Scan for the cell matching the given text and deliver its [x, y] coordinate at center. 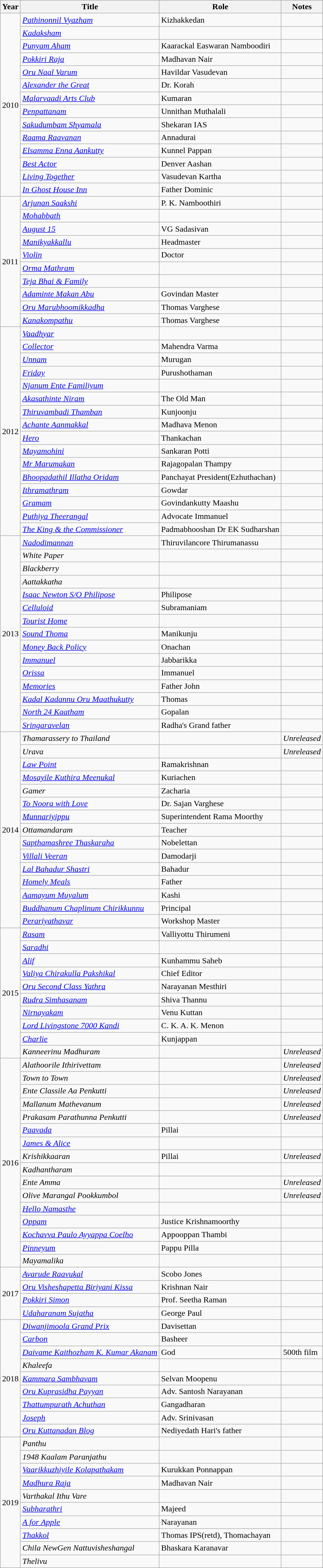
Alexander the Great [90, 85]
Gopalan [220, 712]
2016 [10, 1163]
Sakudumbam Shyamala [90, 124]
Munnariyippu [90, 817]
Thomas IPS(retd), Thomachayan [220, 1535]
Kunjoonju [220, 412]
2017 [10, 1293]
Kadhantharam [90, 1169]
Kunhammu Saheb [220, 960]
Penpattanam [90, 111]
Udaharanam Sujatha [90, 1313]
Isaac Newton S/O Philipose [90, 595]
Alif [90, 960]
Mallanum Mathevanum [90, 1104]
Shiva Thannu [220, 1000]
Prof. Seetha Raman [220, 1300]
Hero [90, 438]
Oru Kuprasidha Payyan [90, 1391]
Gowdar [220, 490]
Vaarikkuzhiyile Kolapathakam [90, 1470]
Law Point [90, 764]
Govindan Master [220, 294]
Charlie [90, 1039]
Padmabhooshan Dr EK Sudharshan [220, 529]
VG Sadasivan [220, 229]
Pappu Pilla [220, 1248]
Kanneerinu Madhuram [90, 1052]
Thamarassery to Thailand [90, 738]
To Noora with Love [90, 804]
Nadodimannan [90, 542]
Unnithan Muthalali [220, 111]
Bhaskara Karanavar [220, 1548]
Punyam Aham [90, 46]
North 24 Kaatham [90, 712]
In Ghost House Inn [90, 190]
Rasam [90, 934]
Notes [302, 7]
2018 [10, 1378]
Sound Thoma [90, 634]
1948 Kaalam Paranjathu [90, 1457]
Damodarji [220, 856]
Sankaran Potti [220, 451]
Valliyottu Thirumeni [220, 934]
Gangadharan [220, 1404]
Kanakompathu [90, 320]
Kochavva Paulo Ayyappa Coelho [90, 1235]
Purushothaman [220, 372]
Pinneyum [90, 1248]
Davisettan [220, 1326]
White Paper [90, 555]
Father [220, 882]
Panthu [90, 1444]
Vaadhyar [90, 333]
Scobo Jones [220, 1274]
Hello Namasthe [90, 1208]
Tourist Home [90, 621]
Madhura Raja [90, 1483]
A for Apple [90, 1522]
Rudra Simhasanam [90, 1000]
Mahendra Varma [220, 346]
Majeed [220, 1509]
Alathoorile Ithirivettam [90, 1065]
Achante Aanmakkal [90, 425]
Subharathri [90, 1509]
Father Dominic [220, 190]
Doctor [220, 255]
Bahadur [220, 869]
Father John [220, 686]
Valiya Chirakulla Pakshikal [90, 973]
Narayanan [220, 1522]
Advocate Immanuel [220, 516]
Kuriachen [220, 777]
Zacharia [220, 790]
Malarvaadi Arts Club [90, 98]
August 15 [90, 229]
Lord Livingstone 7000 Kandi [90, 1026]
500th film [302, 1352]
Raama Raavanan [90, 137]
Pokkiri Simon [90, 1300]
Puthiya Theerangal [90, 516]
Teja Bhai & Family [90, 281]
Oppam [90, 1222]
Ithramathram [90, 490]
Bhoopadathil Illatha Oridam [90, 477]
Aamayum Muyalum [90, 895]
Shekaran IAS [220, 124]
Title [90, 7]
Annadurai [220, 137]
Ente Classile Aa Penkutti [90, 1091]
Principal [220, 908]
Prakasam Parathunna Penkutti [90, 1117]
Kunnel Pappan [220, 150]
Violin [90, 255]
Nobelettan [220, 843]
Kadal Kadannu Oru Maathukutty [90, 699]
Chila NewGen Nattuvisheshangal [90, 1548]
Govindankutty Maashu [220, 503]
Krishikkaaran [90, 1156]
Joseph [90, 1418]
Year [10, 7]
Role [220, 7]
2015 [10, 993]
Mayamalika [90, 1261]
Ente Amma [90, 1182]
Arjunan Saakshi [90, 203]
2019 [10, 1502]
Olive Marangal Pookkumbol [90, 1195]
Dr. Korah [220, 85]
Oru Naal Varum [90, 72]
Headmaster [220, 242]
Money Back Policy [90, 647]
Paavada [90, 1130]
Mohabbath [90, 216]
Oru Visheshapetta Biriyani Kissa [90, 1287]
Best Actor [90, 164]
Kurukkan Ponnappan [220, 1470]
Ramakrishnan [220, 764]
Adv. Srinivasan [220, 1418]
Subramaniam [220, 608]
Elsamma Enna Aankutty [90, 150]
Buddhanum Chaplinum Chirikkunnu [90, 908]
Vasudevan Kartha [220, 177]
Thiruvambadi Thamban [90, 412]
Friday [90, 372]
Varthakal Ithu Vare [90, 1496]
Kadaksham [90, 33]
C. K. A. K. Menon [220, 1026]
Orma Mathram [90, 268]
Teacher [220, 830]
Panchayat President(Ezhuthachan) [220, 477]
James & Alice [90, 1143]
2014 [10, 830]
Daivame Kaithozham K. Kumar Akanam [90, 1352]
Thattumpurath Achuthan [90, 1404]
Mayamohini [90, 451]
Pathinonnil Vyazham [90, 20]
Saradhi [90, 947]
Murugan [220, 359]
Sapthamashree Thaskaraha [90, 843]
Appooppan Thambi [220, 1235]
Diwanjimoola Grand Prix [90, 1326]
Manikyakkallu [90, 242]
Living Together [90, 177]
Denver Aashan [220, 164]
Oru Second Class Yathra [90, 986]
Thakkol [90, 1535]
Lal Bahadur Shastri [90, 869]
Narayanan Mesthiri [220, 986]
Krishnan Nair [220, 1287]
Dr. Sajan Varghese [220, 804]
P. K. Namboothiri [220, 203]
Town to Town [90, 1078]
George Paul [220, 1313]
Onachan [220, 647]
Thelivu [90, 1561]
Madhava Menon [220, 425]
Oru Marubhoomikkadha [90, 307]
Adv. Santosh Narayanan [220, 1391]
2013 [10, 634]
2010 [10, 105]
Jabbarikka [220, 660]
Kumaran [220, 98]
Adaminte Makan Abu [90, 294]
Mosayile Kuthira Meenukal [90, 777]
Urava [90, 751]
Havildar Vasudevan [220, 72]
God [220, 1352]
Thankachan [220, 438]
Oru Kuttanadan Blog [90, 1431]
Kizhakkedan [220, 20]
Nediyedath Hari's father [220, 1431]
Sringaravelan [90, 725]
2011 [10, 262]
Avarude Raavukal [90, 1274]
Villali Veeran [90, 856]
Venu Kuttan [220, 1013]
Aattakkatha [90, 582]
Collector [90, 346]
Khaleefa [90, 1365]
Blackberry [90, 568]
Thomas [220, 699]
Celluloid [90, 608]
Gamer [90, 790]
Justice Krishnamoorthy [220, 1222]
Ottamandaram [90, 830]
Kunjappan [220, 1039]
Chief Editor [220, 973]
Kashi [220, 895]
Gramam [90, 503]
Rajagopalan Thampy [220, 464]
Orissa [90, 673]
Pokkiri Raja [90, 59]
Unnam [90, 359]
Basheer [220, 1339]
2012 [10, 431]
Selvan Moopenu [220, 1378]
Akasathinte Niram [90, 399]
Philipose [220, 595]
Kammara Sambhavam [90, 1378]
Kaarackal Easwaran Namboodiri [220, 46]
The Old Man [220, 399]
Homely Meals [90, 882]
Radha's Grand father [220, 725]
Mr Marumakan [90, 464]
The King & the Commissioner [90, 529]
Workshop Master [220, 921]
Njanum Ente Familiyum [90, 386]
Thiruvilancore Thirumanassu [220, 542]
Superintendent Rama Moorthy [220, 817]
Manikunju [220, 634]
Perariyathavar [90, 921]
Memories [90, 686]
Carbon [90, 1339]
Nirnayakam [90, 1013]
